Locate the cell with the specified text and output its (X, Y) center coordinate. 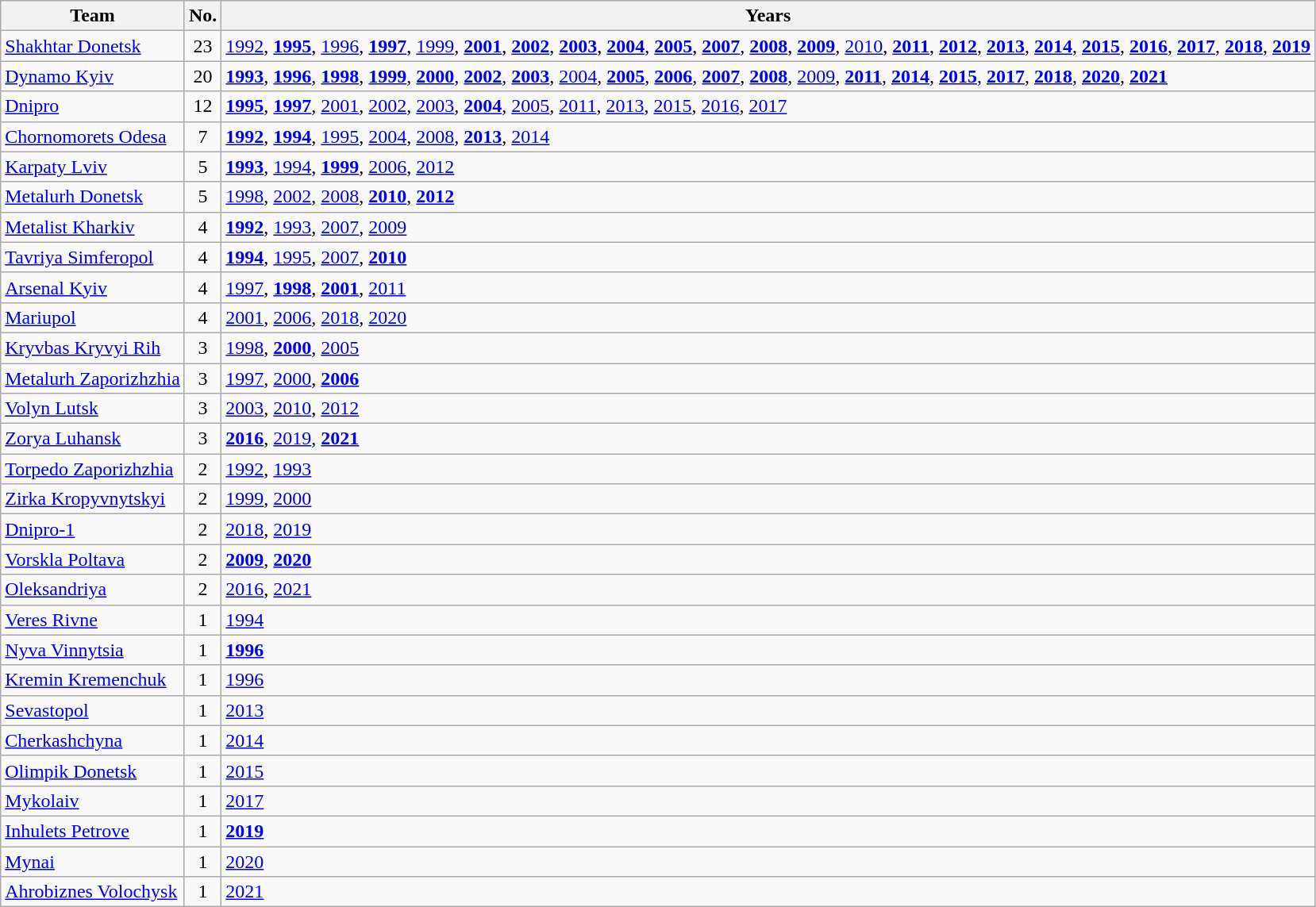
12 (202, 106)
2003, 2010, 2012 (768, 409)
Chornomorets Odesa (93, 136)
1994, 1995, 2007, 2010 (768, 257)
Olimpik Donetsk (93, 771)
2021 (768, 892)
Arsenal Kyiv (93, 287)
1995, 1997, 2001, 2002, 2003, 2004, 2005, 2011, 2013, 2015, 2016, 2017 (768, 106)
Dynamo Kyiv (93, 76)
23 (202, 46)
Torpedo Zaporizhzhia (93, 469)
2020 (768, 861)
Mynai (93, 861)
2001, 2006, 2018, 2020 (768, 317)
2017 (768, 801)
Metalist Kharkiv (93, 227)
2015 (768, 771)
Mykolaiv (93, 801)
Years (768, 16)
Veres Rivne (93, 620)
Dnipro-1 (93, 529)
2016, 2021 (768, 590)
2009, 2020 (768, 559)
Volyn Lutsk (93, 409)
2018, 2019 (768, 529)
1992, 1993, 2007, 2009 (768, 227)
Inhulets Petrove (93, 831)
Dnipro (93, 106)
1993, 1996, 1998, 1999, 2000, 2002, 2003, 2004, 2005, 2006, 2007, 2008, 2009, 2011, 2014, 2015, 2017, 2018, 2020, 2021 (768, 76)
2016, 2019, 2021 (768, 439)
1994 (768, 620)
7 (202, 136)
No. (202, 16)
1993, 1994, 1999, 2006, 2012 (768, 167)
Sevastopol (93, 710)
Metalurh Donetsk (93, 197)
1992, 1993 (768, 469)
Cherkashchyna (93, 740)
Nyva Vinnytsia (93, 650)
1998, 2000, 2005 (768, 348)
2013 (768, 710)
1997, 2000, 2006 (768, 379)
Team (93, 16)
Vorskla Poltava (93, 559)
1998, 2002, 2008, 2010, 2012 (768, 197)
Oleksandriya (93, 590)
Kryvbas Kryvyi Rih (93, 348)
Shakhtar Donetsk (93, 46)
Ahrobiznes Volochysk (93, 892)
Mariupol (93, 317)
Karpaty Lviv (93, 167)
1997, 1998, 2001, 2011 (768, 287)
Zorya Luhansk (93, 439)
Kremin Kremenchuk (93, 680)
Metalurh Zaporizhzhia (93, 379)
Tavriya Simferopol (93, 257)
2019 (768, 831)
2014 (768, 740)
1992, 1994, 1995, 2004, 2008, 2013, 2014 (768, 136)
1992, 1995, 1996, 1997, 1999, 2001, 2002, 2003, 2004, 2005, 2007, 2008, 2009, 2010, 2011, 2012, 2013, 2014, 2015, 2016, 2017, 2018, 2019 (768, 46)
1999, 2000 (768, 499)
20 (202, 76)
Zirka Kropyvnytskyi (93, 499)
